From the cell containing the given text, extract its center point as [X, Y] coordinate. 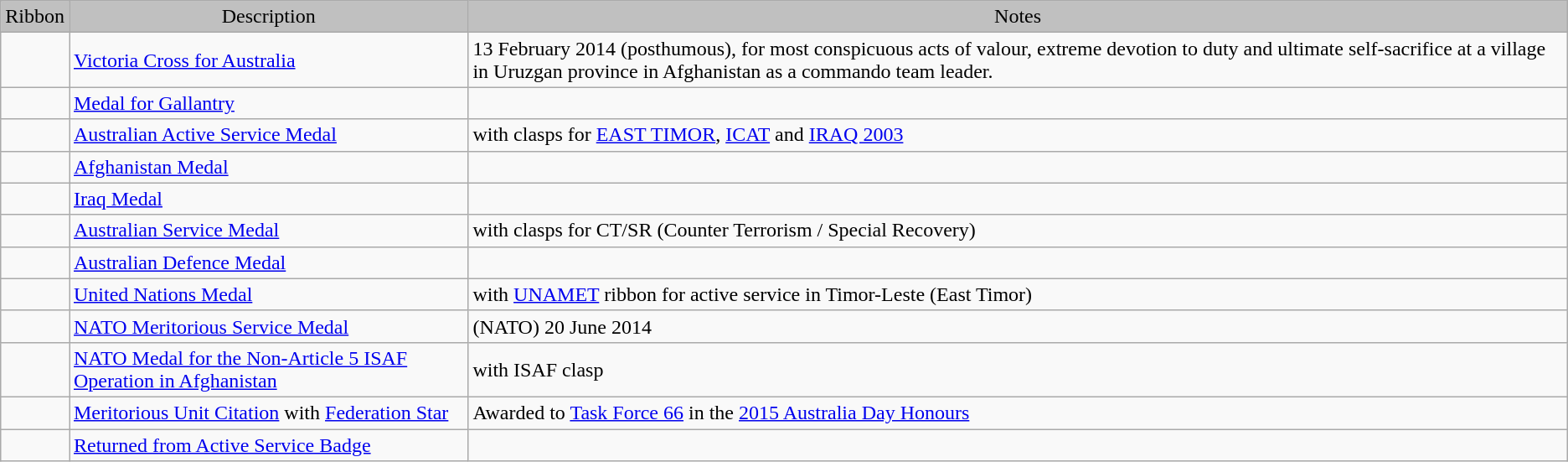
Victoria Cross for Australia [268, 60]
Medal for Gallantry [268, 103]
Returned from Active Service Badge [268, 445]
Meritorious Unit Citation with Federation Star [268, 413]
with clasps for EAST TIMOR, ICAT and IRAQ 2003 [1018, 135]
Ribbon [35, 17]
with ISAF clasp [1018, 369]
NATO Medal for the Non-Article 5 ISAF Operation in Afghanistan [268, 369]
Afghanistan Medal [268, 167]
United Nations Medal [268, 294]
Notes [1018, 17]
Iraq Medal [268, 199]
Description [268, 17]
Awarded to Task Force 66 in the 2015 Australia Day Honours [1018, 413]
Australian Defence Medal [268, 262]
NATO Meritorious Service Medal [268, 326]
(NATO) 20 June 2014 [1018, 326]
Australian Active Service Medal [268, 135]
with clasps for CT/SR (Counter Terrorism / Special Recovery) [1018, 231]
with UNAMET ribbon for active service in Timor-Leste (East Timor) [1018, 294]
Australian Service Medal [268, 231]
